Return (x, y) of the center of cell containing provided text 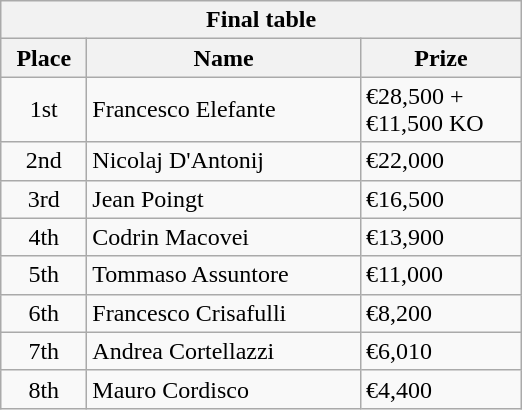
€11,000 (440, 275)
Jean Poingt (224, 199)
1st (44, 110)
€13,900 (440, 237)
Codrin Macovei (224, 237)
2nd (44, 161)
4th (44, 237)
€22,000 (440, 161)
7th (44, 351)
€28,500 +€11,500 KO (440, 110)
8th (44, 389)
3rd (44, 199)
Francesco Crisafulli (224, 313)
Place (44, 58)
Name (224, 58)
€8,200 (440, 313)
Mauro Cordisco (224, 389)
5th (44, 275)
€4,400 (440, 389)
Andrea Cortellazzi (224, 351)
Nicolaj D'Antonij (224, 161)
€16,500 (440, 199)
Prize (440, 58)
6th (44, 313)
Tommaso Assuntore (224, 275)
€6,010 (440, 351)
Francesco Elefante (224, 110)
Final table (262, 20)
